Determine the [X, Y] coordinate at the center of the cell enclosing the given text.  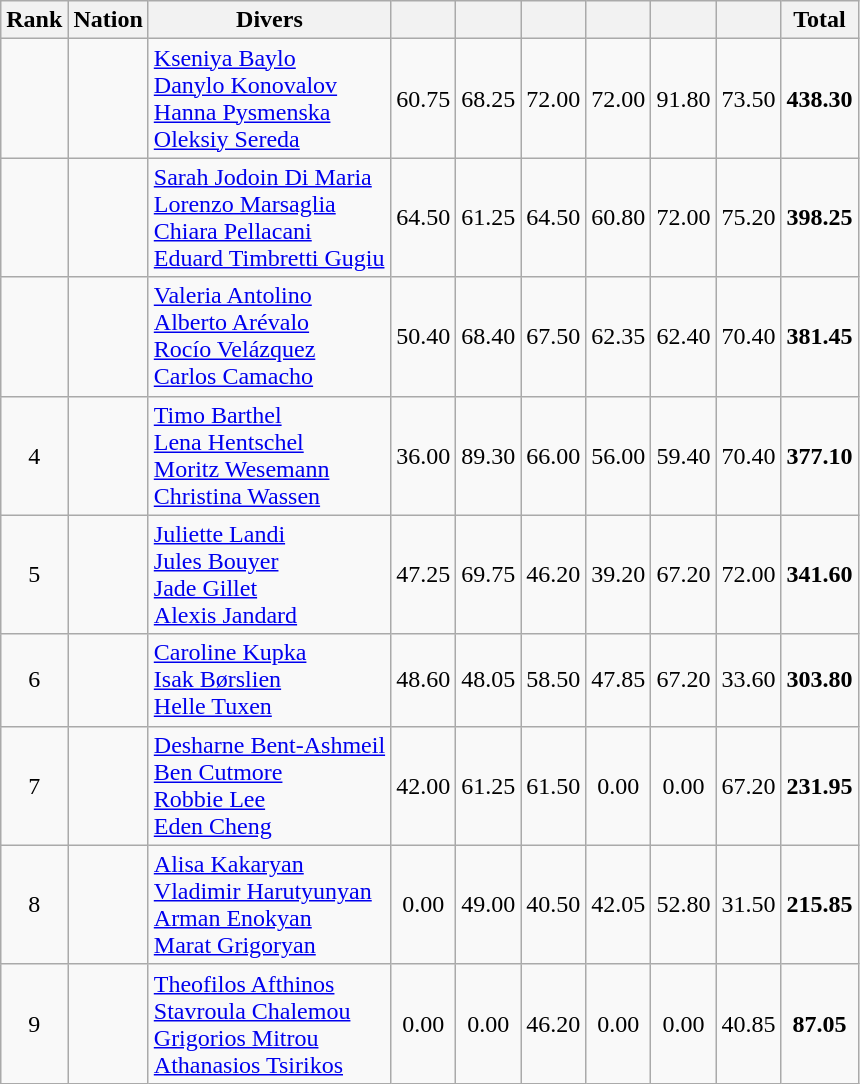
60.80 [618, 218]
42.00 [424, 786]
36.00 [424, 456]
Rank [34, 20]
47.85 [618, 680]
Desharne Bent-AshmeilBen CutmoreRobbie LeeEden Cheng [269, 786]
341.60 [820, 574]
50.40 [424, 336]
31.50 [748, 904]
62.40 [684, 336]
7 [34, 786]
Alisa KakaryanVladimir HarutyunyanArman EnokyanMarat Grigoryan [269, 904]
Divers [269, 20]
75.20 [748, 218]
60.75 [424, 98]
6 [34, 680]
59.40 [684, 456]
48.05 [488, 680]
62.35 [618, 336]
69.75 [488, 574]
49.00 [488, 904]
47.25 [424, 574]
52.80 [684, 904]
215.85 [820, 904]
61.50 [554, 786]
58.50 [554, 680]
Valeria AntolinoAlberto ArévaloRocío VelázquezCarlos Camacho [269, 336]
377.10 [820, 456]
Timo BarthelLena HentschelMoritz WesemannChristina Wassen [269, 456]
42.05 [618, 904]
Juliette LandiJules BouyerJade GilletAlexis Jandard [269, 574]
Kseniya BayloDanylo KonovalovHanna PysmenskaOleksiy Sereda [269, 98]
303.80 [820, 680]
5 [34, 574]
87.05 [820, 1024]
231.95 [820, 786]
68.25 [488, 98]
Caroline KupkaIsak BørslienHelle Tuxen [269, 680]
398.25 [820, 218]
89.30 [488, 456]
67.50 [554, 336]
68.40 [488, 336]
438.30 [820, 98]
9 [34, 1024]
73.50 [748, 98]
Nation [108, 20]
Theofilos AfthinosStavroula ChalemouGrigorios MitrouAthanasios Tsirikos [269, 1024]
56.00 [618, 456]
40.50 [554, 904]
40.85 [748, 1024]
33.60 [748, 680]
91.80 [684, 98]
4 [34, 456]
Total [820, 20]
48.60 [424, 680]
8 [34, 904]
39.20 [618, 574]
381.45 [820, 336]
Sarah Jodoin Di MariaLorenzo MarsagliaChiara PellacaniEduard Timbretti Gugiu [269, 218]
66.00 [554, 456]
